Scan for the cell matching the given text and deliver its [x, y] coordinate at center. 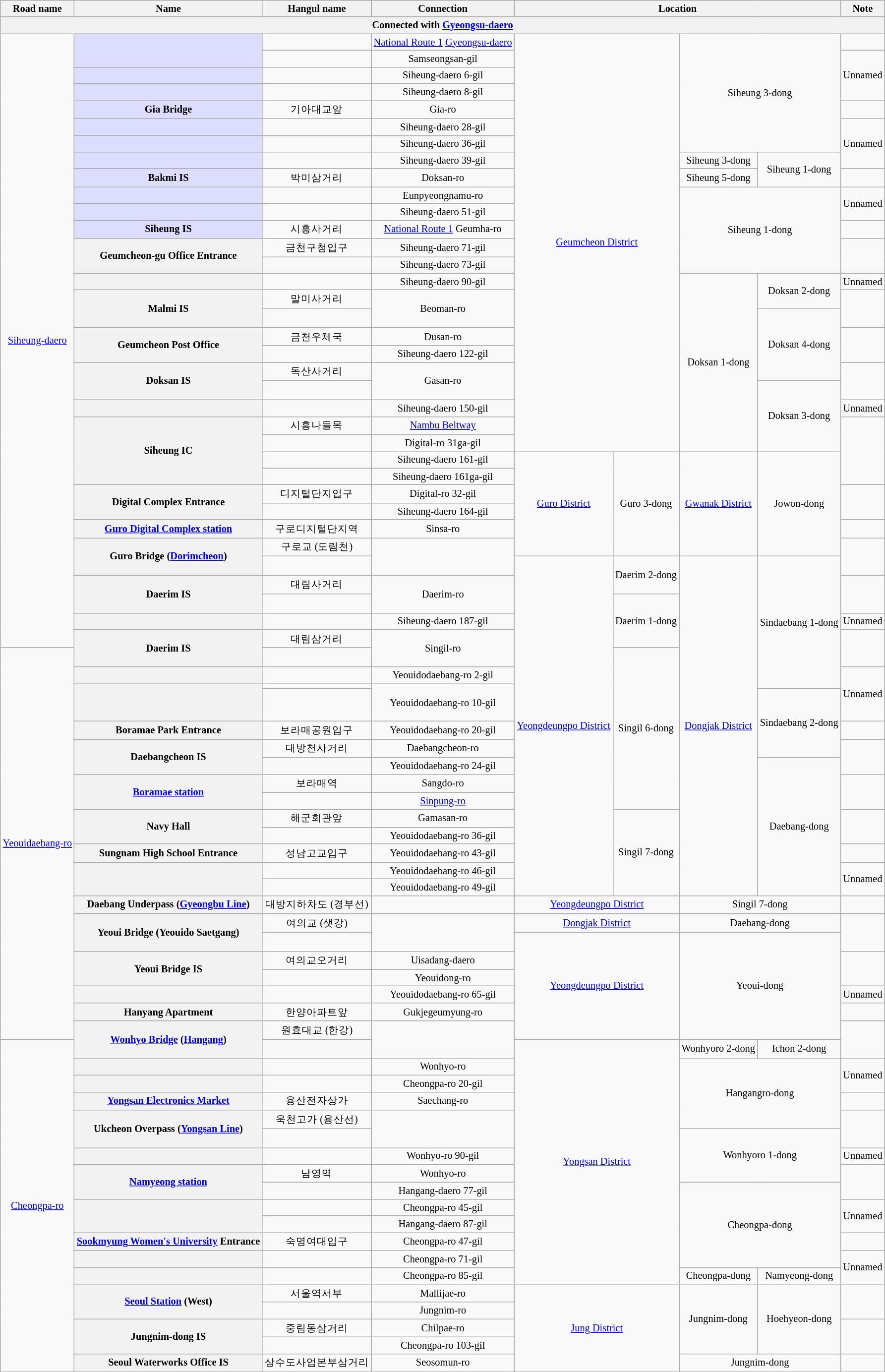
Yeouidodaebang-ro 10-gil [443, 703]
Dusan-ro [443, 336]
Daerim 2-dong [646, 575]
Doksan 2-dong [799, 291]
Daerim 1-dong [646, 621]
구로교 (도림천) [317, 546]
Jowon-dong [799, 504]
Jungnim-ro [443, 1311]
Boramae station [169, 791]
Eunpyeongnamu-ro [443, 195]
Daebangcheon IS [169, 757]
Navy Hall [169, 827]
Connected with Gyeongsu-daero [443, 25]
Digital-ro 32-gil [443, 494]
Hoehyeon-dong [799, 1319]
여의교 (샛강) [317, 923]
Cheongpa-ro 103-gil [443, 1345]
Guro Bridge (Dorimcheon) [169, 556]
Uisadang-daero [443, 960]
Chilpae-ro [443, 1328]
Singil 6-dong [646, 728]
Beoman-ro [443, 308]
Gwanak District [718, 504]
Siheung-daero 150-gil [443, 408]
Note [863, 8]
Yeouidodaebang-ro 49-gil [443, 887]
Siheung IS [169, 229]
Siheung-daero 90-gil [443, 282]
Wonhyoro 2-dong [718, 1048]
Siheung-daero 187-gil [443, 621]
Sungnam High School Entrance [169, 853]
구로디지털단지역 [317, 529]
금천우체국 [317, 336]
Yeouidodaebang-ro 46-gil [443, 871]
디지털단지입구 [317, 494]
Nambu Beltway [443, 425]
Yeouidaebang-ro [38, 843]
Siheung-daero 71-gil [443, 248]
해군회관앞 [317, 818]
Bakmi IS [169, 178]
Seoul Waterworks Office IS [169, 1363]
박미삼거리 [317, 178]
Yeouidodaebang-ro 43-gil [443, 853]
Hanyang Apartment [169, 1012]
Ukcheon Overpass (Yongsan Line) [169, 1129]
Sindaebang 2-dong [799, 723]
Sindaebang 1-dong [799, 622]
Digital-ro 31ga-gil [443, 443]
욱천고가 (용산선) [317, 1119]
말미사거리 [317, 298]
Boramae Park Entrance [169, 730]
한양아파트앞 [317, 1012]
Cheongpa-ro 45-gil [443, 1207]
Jung District [597, 1328]
용산전자상가 [317, 1101]
Ichon 2-dong [799, 1048]
Gia Bridge [169, 109]
National Route 1 Gyeongsu-daero [443, 42]
Siheung-daero 161ga-gil [443, 477]
Wonhyo Bridge (Hangang) [169, 1040]
Cheongpa-ro 71-gil [443, 1259]
Mallijae-ro [443, 1293]
Siheung-daero 161-gil [443, 460]
Sinpung-ro [443, 801]
Hangang-daero 77-gil [443, 1191]
Siheung-daero 6-gil [443, 75]
Hangang-daero 87-gil [443, 1224]
Cheongpa-ro [38, 1205]
Yeoui Bridge (Yeouido Saetgang) [169, 933]
기아대교앞 [317, 109]
시흥사거리 [317, 229]
Yeouidodaebang-ro 2-gil [443, 675]
Doksan 1-dong [718, 362]
남영역 [317, 1173]
Sangdo-ro [443, 783]
Road name [38, 8]
금천구청입구 [317, 248]
Cheongpa-ro 85-gil [443, 1276]
Doksan IS [169, 381]
Doksan 4-dong [799, 344]
Siheung-daero 36-gil [443, 144]
Daebang Underpass (Gyeongbu Line) [169, 904]
Saechang-ro [443, 1101]
Geumcheon Post Office [169, 345]
Hangangro-dong [760, 1093]
Geumcheon District [597, 242]
Yeoui Bridge IS [169, 968]
Location [678, 8]
Yeouidodaebang-ro 36-gil [443, 835]
대방지하차도 (경부선) [317, 904]
Doksan 3-dong [799, 416]
Siheung-daero 8-gil [443, 92]
Siheung-daero 39-gil [443, 160]
보라매역 [317, 783]
Siheung-daero [38, 341]
보라매공원입구 [317, 730]
Connection [443, 8]
Cheongpa-ro 47-gil [443, 1242]
Singil-ro [443, 648]
Doksan-ro [443, 178]
Gasan-ro [443, 381]
Hangul name [317, 8]
Wonhyo-ro 90-gil [443, 1156]
Samseongsan-gil [443, 59]
Siheung-daero 73-gil [443, 265]
Siheung 5-dong [718, 178]
여의교오거리 [317, 960]
Seoul Station (West) [169, 1301]
시흥나들목 [317, 425]
Guro District [564, 504]
Daerim-ro [443, 594]
Wonhyoro 1-dong [760, 1155]
Gamasan-ro [443, 818]
독산사거리 [317, 371]
Gukjegeumyung-ro [443, 1012]
Guro 3-dong [646, 504]
Name [169, 8]
Siheung-daero 51-gil [443, 212]
Sookmyung Women's University Entrance [169, 1242]
성남고교입구 [317, 853]
Sinsa-ro [443, 529]
Cheongpa-ro 20-gil [443, 1083]
Yeouidodaebang-ro 24-gil [443, 766]
Malmi IS [169, 308]
대림삼거리 [317, 639]
숙명여대입구 [317, 1242]
Seosomun-ro [443, 1363]
Geumcheon-gu Office Entrance [169, 256]
Digital Complex Entrance [169, 502]
Yeouidong-ro [443, 978]
Daebangcheon-ro [443, 749]
Siheung-daero 28-gil [443, 127]
National Route 1 Geumha-ro [443, 229]
Yongsan Electronics Market [169, 1101]
Guro Digital Complex station [169, 529]
Namyeong station [169, 1182]
Yeouidodaebang-ro 65-gil [443, 994]
Yongsan District [597, 1161]
Gia-ro [443, 109]
Namyeong-dong [799, 1276]
상수도사업본부삼거리 [317, 1363]
Jungnim-dong IS [169, 1336]
대림사거리 [317, 584]
서울역서부 [317, 1293]
대방천사거리 [317, 749]
Yeouidodaebang-ro 20-gil [443, 730]
원효대교 (한강) [317, 1030]
Yeoui-dong [760, 985]
중림동삼거리 [317, 1328]
Siheung IC [169, 451]
Siheung-daero 122-gil [443, 354]
Siheung-daero 164-gil [443, 511]
